Capture the cell that displays the provided text and extract its [x, y] central coordinate. 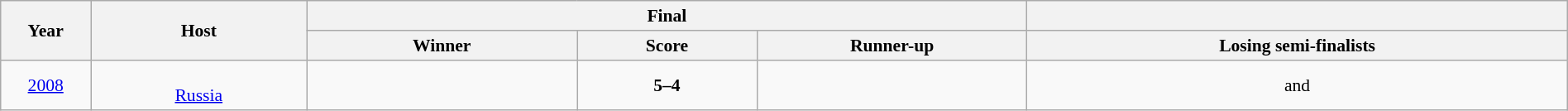
Final [667, 16]
Russia [198, 84]
Year [46, 30]
and [1297, 84]
Score [667, 46]
2008 [46, 84]
5–4 [667, 84]
Host [198, 30]
Runner-up [892, 46]
Winner [442, 46]
Losing semi-finalists [1297, 46]
